Capture the cell that displays the provided text and extract its [X, Y] central coordinate. 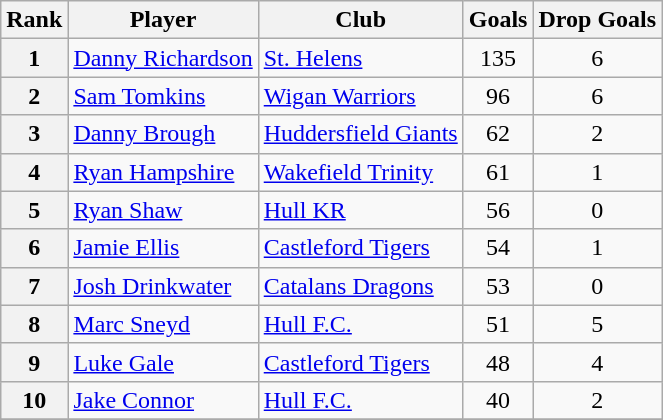
Wakefield Trinity [360, 172]
8 [34, 324]
61 [498, 172]
51 [498, 324]
53 [498, 286]
96 [498, 96]
Sam Tomkins [163, 96]
Huddersfield Giants [360, 134]
Marc Sneyd [163, 324]
Player [163, 20]
7 [34, 286]
56 [498, 210]
62 [498, 134]
Club [360, 20]
Luke Gale [163, 362]
St. Helens [360, 58]
Danny Richardson [163, 58]
Rank [34, 20]
Catalans Dragons [360, 286]
40 [498, 400]
Hull KR [360, 210]
Goals [498, 20]
Josh Drinkwater [163, 286]
135 [498, 58]
10 [34, 400]
Ryan Shaw [163, 210]
Jamie Ellis [163, 248]
Danny Brough [163, 134]
Jake Connor [163, 400]
48 [498, 362]
54 [498, 248]
3 [34, 134]
9 [34, 362]
Drop Goals [598, 20]
Ryan Hampshire [163, 172]
Wigan Warriors [360, 96]
